Locate the cell with the specified text and output its (x, y) center coordinate. 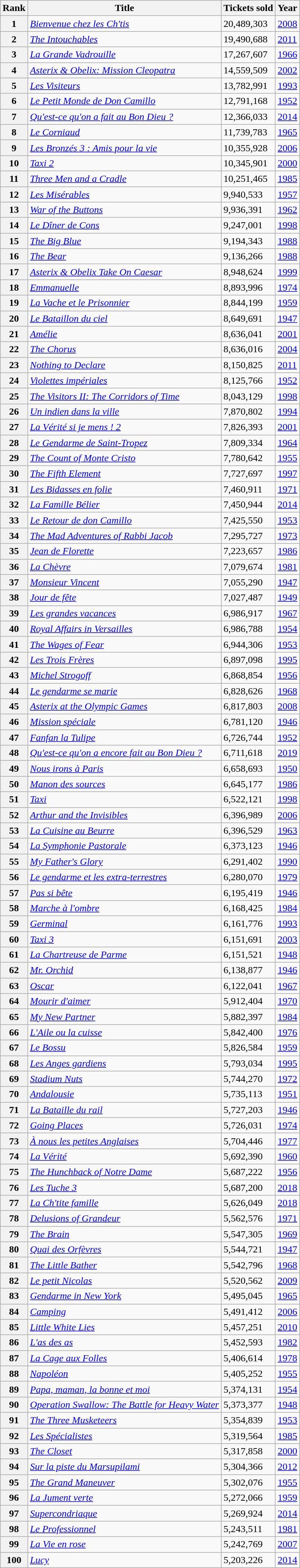
6,161,776 (248, 923)
Lucy (124, 1560)
Le Bossu (124, 1048)
Amélie (124, 334)
6,645,177 (248, 784)
1 (14, 24)
99 (14, 1544)
1957 (287, 194)
8,893,996 (248, 287)
1973 (287, 536)
62 (14, 970)
6,122,041 (248, 986)
Bienvenue chez les Ch'tis (124, 24)
6,868,854 (248, 675)
The Brain (124, 1234)
5,692,390 (248, 1156)
5,842,400 (248, 1032)
5,687,222 (248, 1172)
Mourir d'aimer (124, 1001)
55 (14, 861)
5,704,446 (248, 1141)
2002 (287, 70)
95 (14, 1482)
16 (14, 256)
Taxi 2 (124, 163)
Asterix & Obelix Take On Caesar (124, 272)
76 (14, 1188)
1966 (287, 55)
Three Men and a Cradle (124, 179)
Monsieur Vincent (124, 582)
59 (14, 923)
La Jument verte (124, 1498)
27 (14, 427)
5,882,397 (248, 1017)
9,194,343 (248, 241)
91 (14, 1420)
La Chèvre (124, 567)
31 (14, 489)
5,735,113 (248, 1094)
14,559,509 (248, 70)
5,269,924 (248, 1513)
6,986,788 (248, 629)
48 (14, 753)
Un indien dans la ville (124, 411)
7,055,290 (248, 582)
1970 (287, 1001)
69 (14, 1079)
Jean de Florette (124, 551)
5,203,226 (248, 1560)
5,243,511 (248, 1529)
5,373,377 (248, 1405)
5,406,614 (248, 1358)
Violettes impériales (124, 380)
33 (14, 520)
93 (14, 1451)
6,897,098 (248, 660)
22 (14, 349)
8,844,199 (248, 303)
50 (14, 784)
Le Dîner de Cons (124, 225)
9,936,391 (248, 210)
43 (14, 675)
Le gendarme et les extra-terrestres (124, 877)
6,522,121 (248, 799)
100 (14, 1560)
26 (14, 411)
Oscar (124, 986)
Les Bidasses en folie (124, 489)
39 (14, 613)
Le Petit Monde de Don Camillo (124, 101)
1977 (287, 1141)
5,547,305 (248, 1234)
34 (14, 536)
5,793,034 (248, 1063)
5,562,576 (248, 1219)
28 (14, 442)
49 (14, 769)
7,727,697 (248, 474)
5,457,251 (248, 1327)
La Vérité si je mens ! 2 (124, 427)
La Chartreuse de Parme (124, 955)
La Cage aux Folles (124, 1358)
War of the Buttons (124, 210)
Fanfan la Tulipe (124, 738)
42 (14, 660)
37 (14, 582)
19 (14, 303)
77 (14, 1203)
3 (14, 55)
10,251,465 (248, 179)
21 (14, 334)
7,027,487 (248, 598)
54 (14, 846)
1990 (287, 861)
7,870,802 (248, 411)
6,828,626 (248, 691)
5,520,562 (248, 1281)
5,491,412 (248, 1312)
7,460,911 (248, 489)
1982 (287, 1343)
56 (14, 877)
17 (14, 272)
Year (287, 8)
1979 (287, 877)
78 (14, 1219)
5,544,721 (248, 1250)
Arthur and the Invisibles (124, 815)
13,782,991 (248, 86)
1949 (287, 598)
71 (14, 1110)
The Intouchables (124, 39)
The Hunchback of Notre Dame (124, 1172)
Camping (124, 1312)
Germinal (124, 923)
73 (14, 1141)
6,986,917 (248, 613)
The Big Blue (124, 241)
85 (14, 1327)
81 (14, 1265)
6,658,693 (248, 769)
8,636,016 (248, 349)
6,396,989 (248, 815)
My Father's Glory (124, 861)
2010 (287, 1327)
1962 (287, 210)
Les grandes vacances (124, 613)
5,495,045 (248, 1296)
12 (14, 194)
La Bataille du rail (124, 1110)
La Vache et le Prisonnier (124, 303)
10 (14, 163)
86 (14, 1343)
2003 (287, 939)
La Vie en rose (124, 1544)
5,744,270 (248, 1079)
The Little Bather (124, 1265)
84 (14, 1312)
6 (14, 101)
6,396,529 (248, 830)
5,626,049 (248, 1203)
L'Aile ou la cuisse (124, 1032)
The Count of Monte Cristo (124, 458)
Stadium Nuts (124, 1079)
5,374,131 (248, 1389)
5,302,076 (248, 1482)
6,373,123 (248, 846)
1950 (287, 769)
5,727,203 (248, 1110)
Mr. Orchid (124, 970)
2019 (287, 753)
1951 (287, 1094)
9 (14, 148)
89 (14, 1389)
Delusions of Grandeur (124, 1219)
75 (14, 1172)
Le Professionnel (124, 1529)
Asterix at the Olympic Games (124, 707)
The Grand Maneuver (124, 1482)
58 (14, 908)
5,826,584 (248, 1048)
1976 (287, 1032)
40 (14, 629)
13 (14, 210)
Title (124, 8)
Little White Lies (124, 1327)
5,452,593 (248, 1343)
The Mad Adventures of Rabbi Jacob (124, 536)
79 (14, 1234)
14 (14, 225)
Le Retour de don Camillo (124, 520)
30 (14, 474)
Les Tuche 3 (124, 1188)
35 (14, 551)
10,355,928 (248, 148)
Qu'est-ce qu'on a fait au Bon Dieu ? (124, 117)
20,489,303 (248, 24)
5,242,769 (248, 1544)
The Bear (124, 256)
Operation Swallow: The Battle for Heavy Water (124, 1405)
Le petit Nicolas (124, 1281)
7,780,642 (248, 458)
Taxi (124, 799)
My New Partner (124, 1017)
5,912,404 (248, 1001)
Nous irons à Paris (124, 769)
2004 (287, 349)
11,739,783 (248, 132)
1972 (287, 1079)
11 (14, 179)
1960 (287, 1156)
Les Visiteurs (124, 86)
92 (14, 1435)
Michel Strogoff (124, 675)
5,272,066 (248, 1498)
10,345,901 (248, 163)
Papa, maman, la bonne et moi (124, 1389)
15 (14, 241)
Les Misérables (124, 194)
82 (14, 1281)
Qu'est-ce qu'on a encore fait au Bon Dieu ? (124, 753)
7,079,674 (248, 567)
Le Bataillon du ciel (124, 318)
2007 (287, 1544)
70 (14, 1094)
53 (14, 830)
Jour de fête (124, 598)
6,168,425 (248, 908)
8,043,129 (248, 396)
60 (14, 939)
Emmanuelle (124, 287)
8,636,041 (248, 334)
5,726,031 (248, 1125)
Andalousie (124, 1094)
5,317,858 (248, 1451)
6,151,691 (248, 939)
The Chorus (124, 349)
Manon des sources (124, 784)
Les Spécialistes (124, 1435)
12,791,168 (248, 101)
74 (14, 1156)
1969 (287, 1234)
Gendarme in New York (124, 1296)
2 (14, 39)
38 (14, 598)
Marche à l'ombre (124, 908)
8,649,691 (248, 318)
29 (14, 458)
5,354,839 (248, 1420)
1997 (287, 474)
Le Gendarme de Saint-Tropez (124, 442)
1978 (287, 1358)
The Three Musketeers (124, 1420)
18 (14, 287)
La Ch'tite famille (124, 1203)
52 (14, 815)
65 (14, 1017)
7,826,393 (248, 427)
67 (14, 1048)
7,223,657 (248, 551)
Napoléon (124, 1374)
24 (14, 380)
Sur la piste du Marsupilami (124, 1467)
7,809,334 (248, 442)
Mission spéciale (124, 722)
20 (14, 318)
5,542,796 (248, 1265)
2012 (287, 1467)
5,687,200 (248, 1188)
94 (14, 1467)
L'as des as (124, 1343)
96 (14, 1498)
90 (14, 1405)
The Wages of Fear (124, 644)
87 (14, 1358)
51 (14, 799)
6,195,419 (248, 892)
8 (14, 132)
Rank (14, 8)
La Grande Vadrouille (124, 55)
61 (14, 955)
8,125,766 (248, 380)
6,944,306 (248, 644)
25 (14, 396)
La Vérité (124, 1156)
47 (14, 738)
5 (14, 86)
6,781,120 (248, 722)
La Famille Bélier (124, 505)
45 (14, 707)
Les Anges gardiens (124, 1063)
83 (14, 1296)
46 (14, 722)
Taxi 3 (124, 939)
97 (14, 1513)
Le Corniaud (124, 132)
23 (14, 365)
32 (14, 505)
Asterix & Obelix: Mission Cleopatra (124, 70)
À nous les petites Anglaises (124, 1141)
7,425,550 (248, 520)
9,940,533 (248, 194)
Pas si bête (124, 892)
Supercondriaque (124, 1513)
6,151,521 (248, 955)
Les Trois Frères (124, 660)
66 (14, 1032)
1963 (287, 830)
57 (14, 892)
2009 (287, 1281)
6,817,803 (248, 707)
1964 (287, 442)
6,726,744 (248, 738)
9,247,001 (248, 225)
17,267,607 (248, 55)
La Cuisine au Beurre (124, 830)
68 (14, 1063)
12,366,033 (248, 117)
5,405,252 (248, 1374)
44 (14, 691)
8,948,624 (248, 272)
6,711,618 (248, 753)
1994 (287, 411)
64 (14, 1001)
88 (14, 1374)
5,319,564 (248, 1435)
9,136,266 (248, 256)
Going Places (124, 1125)
80 (14, 1250)
Le gendarme se marie (124, 691)
Nothing to Declare (124, 365)
Quai des Orfèvres (124, 1250)
5,304,366 (248, 1467)
7 (14, 117)
19,490,688 (248, 39)
The Fifth Element (124, 474)
41 (14, 644)
6,280,070 (248, 877)
6,291,402 (248, 861)
98 (14, 1529)
Tickets sold (248, 8)
7,450,944 (248, 505)
1999 (287, 272)
36 (14, 567)
La Symphonie Pastorale (124, 846)
The Visitors II: The Corridors of Time (124, 396)
Les Bronzés 3 : Amis pour la vie (124, 148)
6,138,877 (248, 970)
8,150,825 (248, 365)
7,295,727 (248, 536)
The Closet (124, 1451)
Royal Affairs in Versailles (124, 629)
63 (14, 986)
4 (14, 70)
72 (14, 1125)
